Identify which cell holds the provided text, then report its (X, Y) central coordinate. 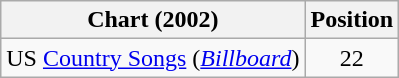
Chart (2002) (153, 20)
Position (352, 20)
US Country Songs (Billboard) (153, 58)
22 (352, 58)
